Return the (x, y) coordinate for the center point of the cell that contains the specified text.  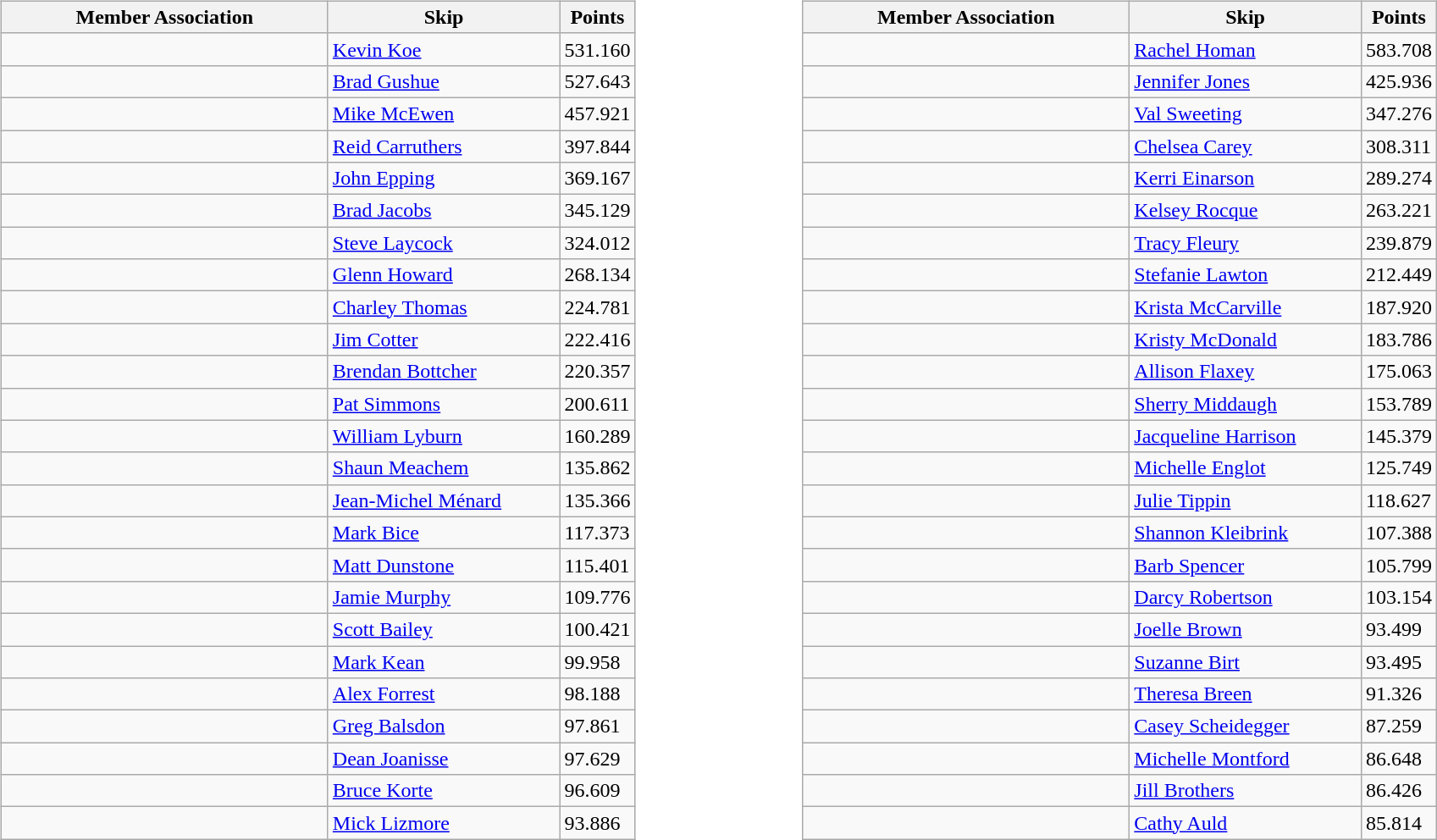
Glenn Howard (444, 275)
117.373 (598, 533)
98.188 (598, 694)
Scott Bailey (444, 629)
Allison Flaxey (1246, 372)
Mark Bice (444, 533)
Mark Kean (444, 661)
Brad Gushue (444, 81)
97.861 (598, 727)
Julie Tippin (1246, 500)
Matt Dunstone (444, 565)
105.799 (1399, 565)
Shannon Kleibrink (1246, 533)
Kelsey Rocque (1246, 211)
Kristy McDonald (1246, 340)
Joelle Brown (1246, 629)
86.426 (1399, 791)
99.958 (598, 661)
Alex Forrest (444, 694)
347.276 (1399, 113)
100.421 (598, 629)
Charley Thomas (444, 307)
Casey Scheidegger (1246, 727)
239.879 (1399, 243)
Jill Brothers (1246, 791)
425.936 (1399, 81)
Reid Carruthers (444, 146)
Jamie Murphy (444, 597)
Mick Lizmore (444, 823)
324.012 (598, 243)
160.289 (598, 436)
Jacqueline Harrison (1246, 436)
Chelsea Carey (1246, 146)
135.366 (598, 500)
145.379 (1399, 436)
Kerri Einarson (1246, 179)
Val Sweeting (1246, 113)
125.749 (1399, 468)
222.416 (598, 340)
103.154 (1399, 597)
John Epping (444, 179)
Brad Jacobs (444, 211)
Michelle Montford (1246, 759)
Tracy Fleury (1246, 243)
200.611 (598, 404)
Greg Balsdon (444, 727)
Stefanie Lawton (1246, 275)
183.786 (1399, 340)
268.134 (598, 275)
Michelle Englot (1246, 468)
187.920 (1399, 307)
Darcy Robertson (1246, 597)
Jim Cotter (444, 340)
527.643 (598, 81)
263.221 (1399, 211)
Dean Joanisse (444, 759)
212.449 (1399, 275)
Steve Laycock (444, 243)
220.357 (598, 372)
397.844 (598, 146)
87.259 (1399, 727)
175.063 (1399, 372)
369.167 (598, 179)
289.274 (1399, 179)
Theresa Breen (1246, 694)
118.627 (1399, 500)
85.814 (1399, 823)
153.789 (1399, 404)
308.311 (1399, 146)
457.921 (598, 113)
Rachel Homan (1246, 49)
107.388 (1399, 533)
Bruce Korte (444, 791)
93.495 (1399, 661)
Brendan Bottcher (444, 372)
96.609 (598, 791)
109.776 (598, 597)
224.781 (598, 307)
Jennifer Jones (1246, 81)
135.862 (598, 468)
345.129 (598, 211)
93.499 (1399, 629)
William Lyburn (444, 436)
93.886 (598, 823)
531.160 (598, 49)
583.708 (1399, 49)
Barb Spencer (1246, 565)
Shaun Meachem (444, 468)
Kevin Koe (444, 49)
115.401 (598, 565)
Jean-Michel Ménard (444, 500)
Cathy Auld (1246, 823)
Pat Simmons (444, 404)
91.326 (1399, 694)
Sherry Middaugh (1246, 404)
Krista McCarville (1246, 307)
Suzanne Birt (1246, 661)
86.648 (1399, 759)
97.629 (598, 759)
Mike McEwen (444, 113)
